Provide the (X, Y) coordinate of the cell's center where the given text is located.  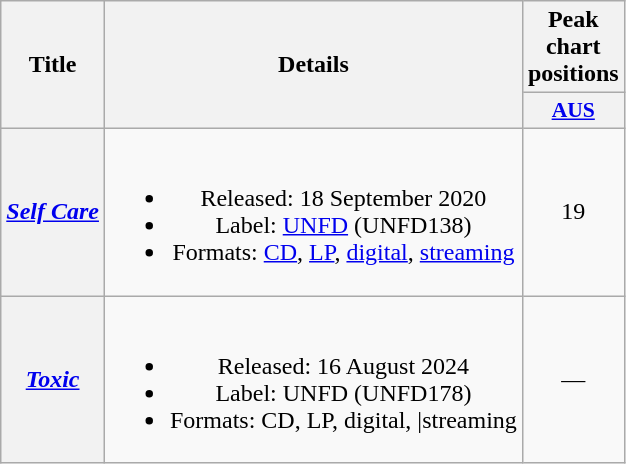
— (573, 380)
Released: 18 September 2020Label: UNFD (UNFD138)Formats: CD, LP, digital, streaming (313, 212)
Details (313, 65)
AUS (573, 111)
Title (53, 65)
Released: 16 August 2024Label: UNFD (UNFD178)Formats: CD, LP, digital, |streaming (313, 380)
Peak chart positions (573, 47)
Self Care (53, 212)
Toxic (53, 380)
19 (573, 212)
